Find where the given text appears and provide that cell's center as (X, Y) coordinate. 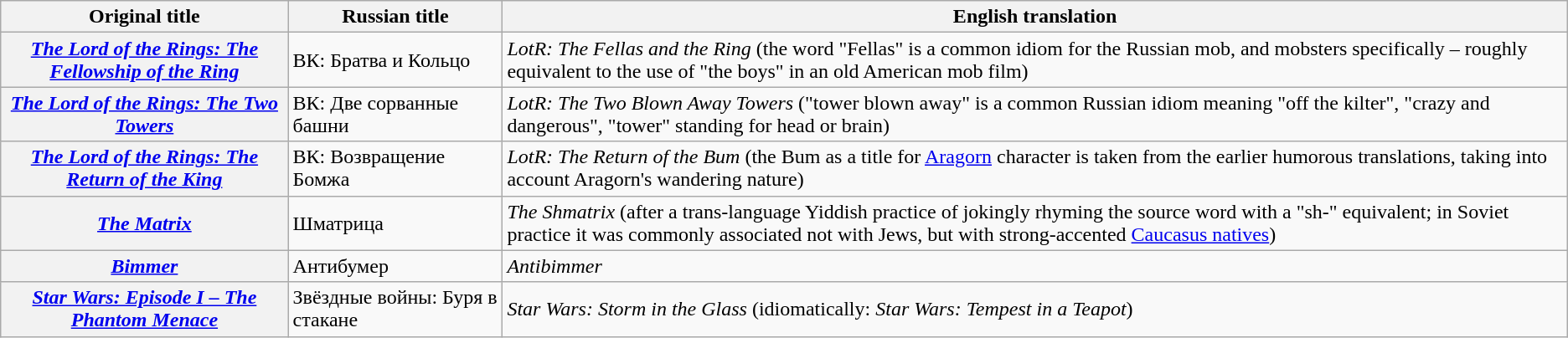
English translation (1035, 17)
Звёздные войны: Буря в стакане (395, 310)
The Lord of the Rings: The Two Towers (144, 114)
Star Wars: Episode I – The Phantom Menace (144, 310)
The Matrix (144, 223)
Russian title (395, 17)
Antibimmer (1035, 266)
Bimmer (144, 266)
Original title (144, 17)
The Lord of the Rings: The Fellowship of the Ring (144, 60)
Шматрица (395, 223)
Star Wars: Storm in the Glass (idiomatically: Star Wars: Tempest in a Teapot) (1035, 310)
The Lord of the Rings: The Return of the King (144, 169)
ВК: Две сорванные башни (395, 114)
Антибумер (395, 266)
ВК: Братва и Кольцо (395, 60)
ВК: Возвращение Бомжа (395, 169)
